Determine the (x, y) coordinate at the center of the cell enclosing the given text.  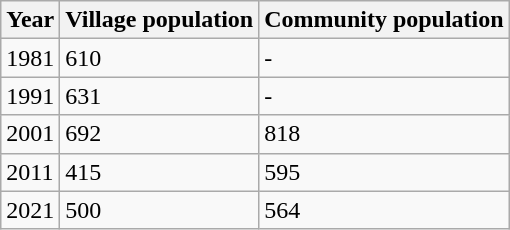
2001 (30, 134)
1991 (30, 96)
415 (160, 172)
Community population (384, 20)
1981 (30, 58)
2011 (30, 172)
631 (160, 96)
500 (160, 210)
Village population (160, 20)
595 (384, 172)
692 (160, 134)
610 (160, 58)
564 (384, 210)
Year (30, 20)
2021 (30, 210)
818 (384, 134)
